Locate the cell with the specified text and output its [x, y] center coordinate. 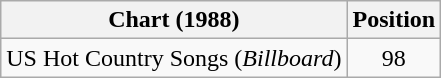
98 [394, 58]
Chart (1988) [174, 20]
US Hot Country Songs (Billboard) [174, 58]
Position [394, 20]
